Scan for the cell matching the given text and deliver its [x, y] coordinate at center. 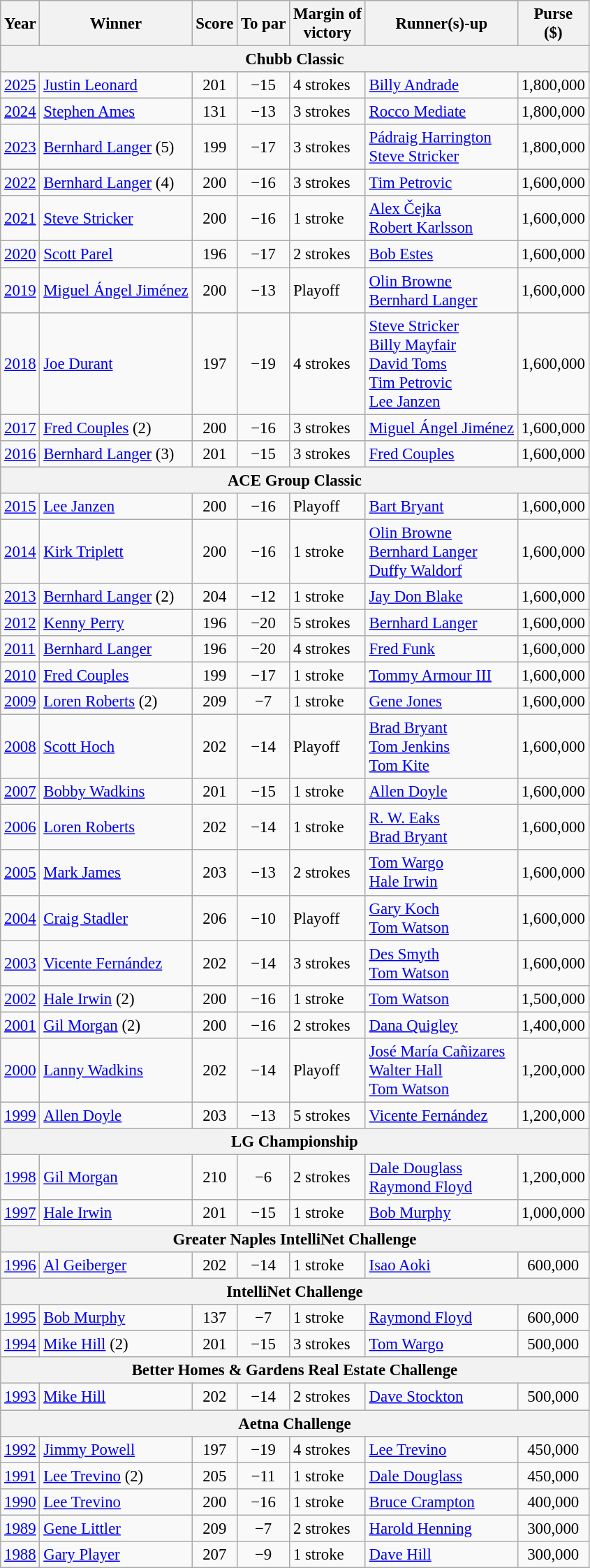
José María Cañizares Walter Hall Tom Watson [441, 1070]
Loren Roberts [116, 827]
205 [215, 1476]
2012 [20, 623]
137 [215, 1318]
To par [264, 24]
Dale Douglass Raymond Floyd [441, 1177]
Purse($) [553, 24]
1995 [20, 1318]
2014 [20, 551]
Gene Jones [441, 702]
2019 [20, 291]
Tom Wargo Hale Irwin [441, 873]
2016 [20, 453]
131 [215, 112]
2021 [20, 218]
2013 [20, 597]
Tommy Armour III [441, 676]
210 [215, 1177]
ACE Group Classic [295, 480]
Score [215, 24]
Craig Stadler [116, 918]
Bobby Wadkins [116, 792]
Better Homes & Gardens Real Estate Challenge [295, 1370]
2000 [20, 1070]
400,000 [553, 1502]
Dale Douglass [441, 1476]
Tim Petrovic [441, 183]
Mike Hill [116, 1397]
1988 [20, 1555]
Hale Irwin [116, 1213]
2005 [20, 873]
Scott Parel [116, 254]
1996 [20, 1265]
2018 [20, 363]
Bruce Crampton [441, 1502]
Lee Janzen [116, 507]
2017 [20, 428]
Harold Henning [441, 1528]
Fred Funk [441, 649]
Mike Hill (2) [116, 1344]
Jimmy Powell [116, 1449]
Olin Browne Bernhard Langer Duffy Waldorf [441, 551]
LG Championship [295, 1142]
2023 [20, 147]
1999 [20, 1115]
Gene Littler [116, 1528]
1991 [20, 1476]
207 [215, 1555]
Dana Quigley [441, 1025]
Runner(s)-up [441, 24]
Olin Browne Bernhard Langer [441, 291]
Margin ofvictory [328, 24]
2010 [20, 676]
Rocco Mediate [441, 112]
1998 [20, 1177]
Raymond Floyd [441, 1318]
Dave Stockton [441, 1397]
Alex Čejka Robert Karlsson [441, 218]
1993 [20, 1397]
Jay Don Blake [441, 597]
Joe Durant [116, 363]
−12 [264, 597]
206 [215, 918]
Chubb Classic [295, 59]
2015 [20, 507]
Bernhard Langer (2) [116, 597]
2009 [20, 702]
Mark James [116, 873]
Winner [116, 24]
Tom Wargo [441, 1344]
Gil Morgan [116, 1177]
Kirk Triplett [116, 551]
−11 [264, 1476]
Aetna Challenge [295, 1423]
−6 [264, 1177]
2004 [20, 918]
Hale Irwin (2) [116, 999]
2008 [20, 747]
Bernhard Langer (3) [116, 453]
Bernhard Langer (5) [116, 147]
1,400,000 [553, 1025]
Bernhard Langer (4) [116, 183]
Tom Watson [441, 999]
Isao Aoki [441, 1265]
Gary Koch Tom Watson [441, 918]
204 [215, 597]
1,000,000 [553, 1213]
2022 [20, 183]
Kenny Perry [116, 623]
Fred Couples (2) [116, 428]
Brad Bryant Tom Jenkins Tom Kite [441, 747]
Justin Leonard [116, 85]
2001 [20, 1025]
Billy Andrade [441, 85]
Loren Roberts (2) [116, 702]
−10 [264, 918]
2011 [20, 649]
Pádraig Harrington Steve Stricker [441, 147]
Scott Hoch [116, 747]
Year [20, 24]
2020 [20, 254]
1992 [20, 1449]
Dave Hill [441, 1555]
2007 [20, 792]
2003 [20, 963]
1989 [20, 1528]
Bart Bryant [441, 507]
Des Smyth Tom Watson [441, 963]
Steve Stricker Billy Mayfair David Toms Tim Petrovic Lee Janzen [441, 363]
Stephen Ames [116, 112]
1997 [20, 1213]
2006 [20, 827]
Steve Stricker [116, 218]
Bob Estes [441, 254]
Gary Player [116, 1555]
1,500,000 [553, 999]
Lanny Wadkins [116, 1070]
2024 [20, 112]
Gil Morgan (2) [116, 1025]
Greater Naples IntelliNet Challenge [295, 1240]
1990 [20, 1502]
R. W. Eaks Brad Bryant [441, 827]
Al Geiberger [116, 1265]
1994 [20, 1344]
IntelliNet Challenge [295, 1292]
−9 [264, 1555]
2002 [20, 999]
Lee Trevino (2) [116, 1476]
2025 [20, 85]
